Locate the cell with the specified text and output its (x, y) center coordinate. 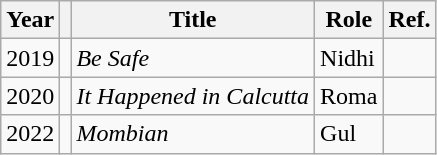
It Happened in Calcutta (193, 96)
Title (193, 20)
Be Safe (193, 58)
2020 (30, 96)
Mombian (193, 134)
Year (30, 20)
Roma (349, 96)
Nidhi (349, 58)
2022 (30, 134)
2019 (30, 58)
Gul (349, 134)
Role (349, 20)
Ref. (410, 20)
